Return the [X, Y] coordinate for the center point of the cell that contains the specified text.  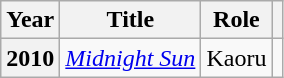
Role [236, 20]
2010 [30, 58]
Midnight Sun [130, 58]
Kaoru [236, 58]
Title [130, 20]
Year [30, 20]
